Find where the given text appears and provide that cell's center as (x, y) coordinate. 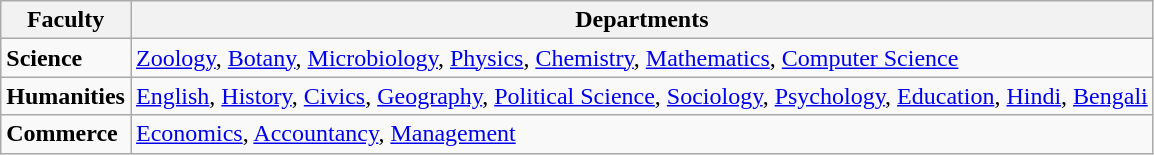
Humanities (66, 96)
Science (66, 58)
English, History, Civics, Geography, Political Science, Sociology, Psychology, Education, Hindi, Bengali (642, 96)
Zoology, Botany, Microbiology, Physics, Chemistry, Mathematics, Computer Science (642, 58)
Departments (642, 20)
Faculty (66, 20)
Commerce (66, 134)
Economics, Accountancy, Management (642, 134)
